Pinpoint the cell where the given text exists, returning its (X, Y) midpoint coordinate. 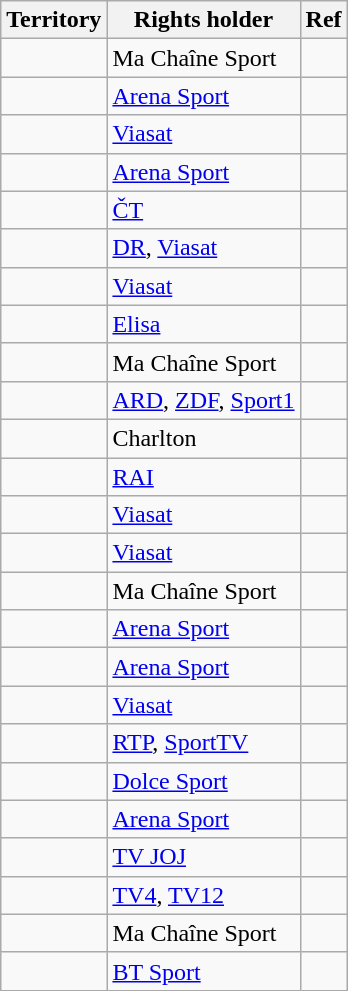
TV4, TV12 (204, 895)
Elisa (204, 324)
ARD, ZDF, Sport1 (204, 400)
Rights holder (204, 20)
Dolce Sport (204, 781)
Territory (54, 20)
BT Sport (204, 971)
RTP, SportTV (204, 743)
Ref (324, 20)
DR, Viasat (204, 248)
RAI (204, 477)
ČT (204, 210)
TV JOJ (204, 857)
Charlton (204, 438)
